Extract the [x, y] coordinate from the center of the cell holding the provided text.  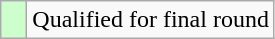
Qualified for final round [151, 20]
